Provide the (x, y) coordinate of the cell's center where the given text is located.  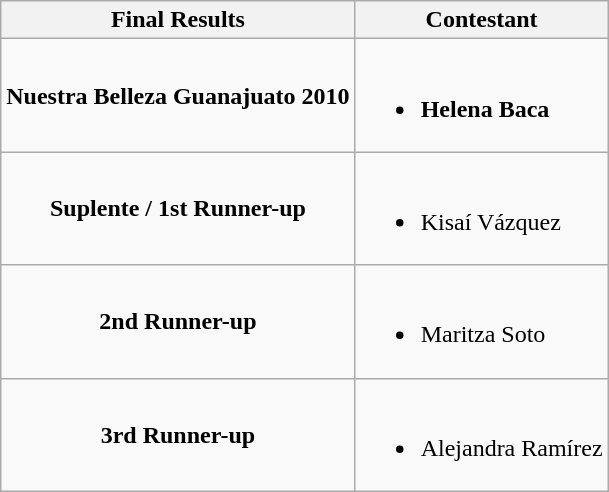
Kisaí Vázquez (482, 208)
Alejandra Ramírez (482, 434)
Nuestra Belleza Guanajuato 2010 (178, 96)
3rd Runner-up (178, 434)
Maritza Soto (482, 322)
2nd Runner-up (178, 322)
Final Results (178, 20)
Helena Baca (482, 96)
Contestant (482, 20)
Suplente / 1st Runner-up (178, 208)
